Find where the given text appears and provide that cell's center as (X, Y) coordinate. 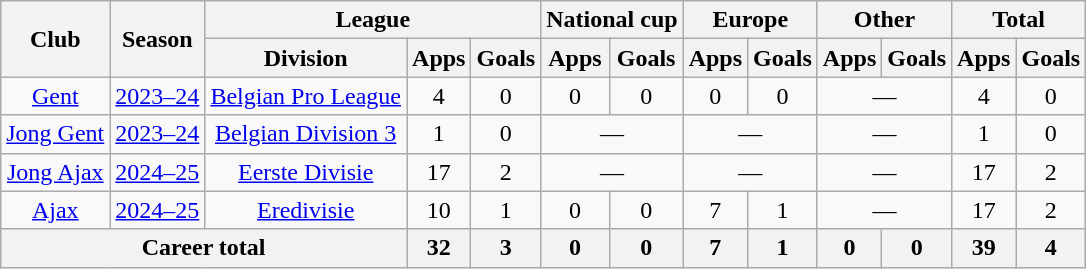
3 (506, 248)
10 (439, 210)
32 (439, 248)
Jong Gent (56, 134)
Eredivisie (306, 210)
Club (56, 39)
Europe (750, 20)
Eerste Divisie (306, 172)
39 (984, 248)
Jong Ajax (56, 172)
Division (306, 58)
Other (884, 20)
League (373, 20)
Total (1019, 20)
Belgian Pro League (306, 96)
Ajax (56, 210)
Season (158, 39)
Career total (204, 248)
Belgian Division 3 (306, 134)
National cup (612, 20)
Gent (56, 96)
